Capture the cell that displays the provided text and extract its [x, y] central coordinate. 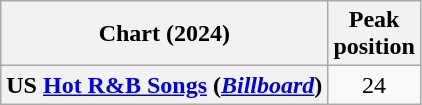
24 [374, 85]
Peakposition [374, 34]
Chart (2024) [164, 34]
US Hot R&B Songs (Billboard) [164, 85]
